Identify which cell holds the provided text, then report its (X, Y) central coordinate. 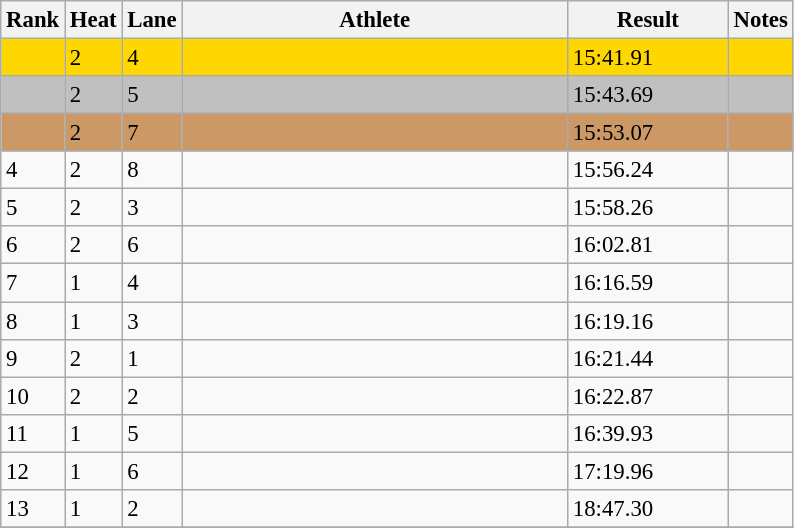
10 (33, 396)
15:56.24 (648, 170)
Athlete (375, 20)
15:41.91 (648, 58)
15:58.26 (648, 208)
13 (33, 509)
Heat (94, 20)
12 (33, 471)
18:47.30 (648, 509)
16:19.16 (648, 321)
17:19.96 (648, 471)
15:53.07 (648, 133)
11 (33, 433)
9 (33, 358)
16:39.93 (648, 433)
Lane (152, 20)
16:02.81 (648, 245)
16:22.87 (648, 396)
Result (648, 20)
15:43.69 (648, 95)
16:16.59 (648, 283)
Rank (33, 20)
Notes (760, 20)
16:21.44 (648, 358)
